Search for the cell housing the specified text and yield its [x, y] center coordinate. 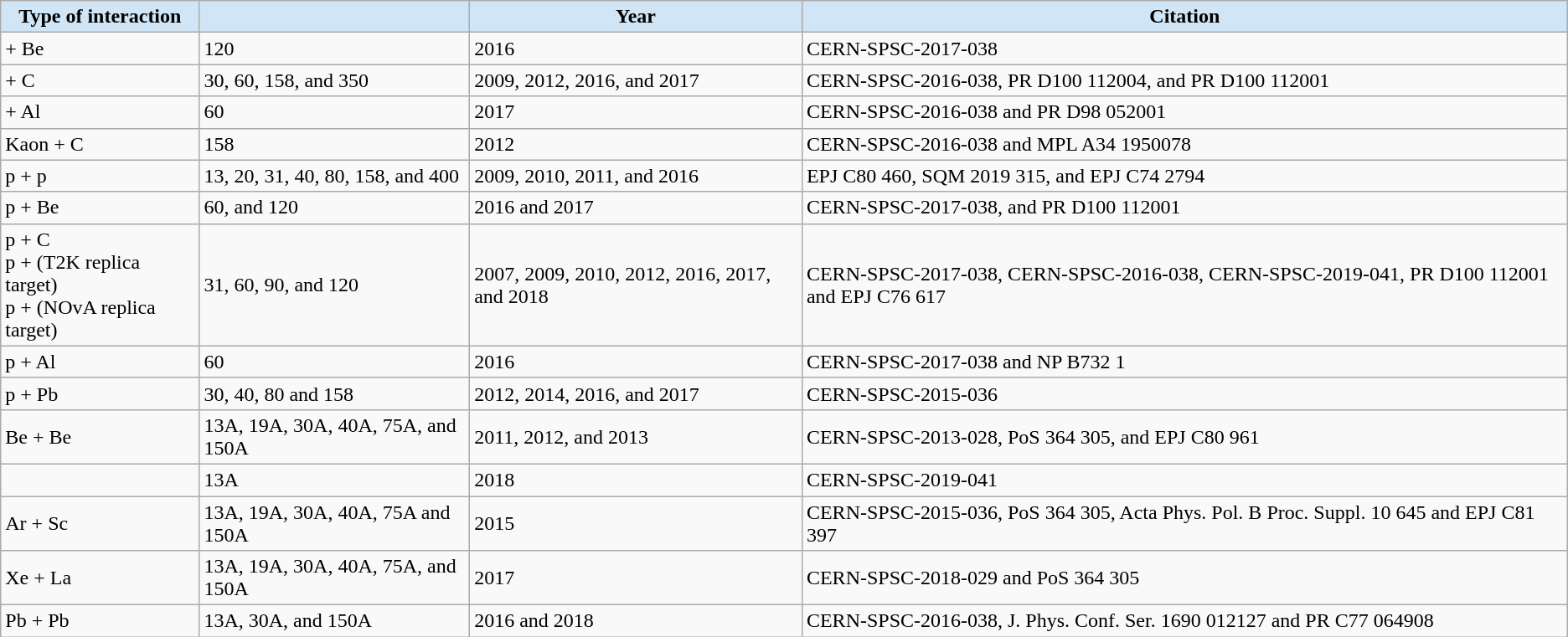
p + C p + (T2K replica target) p + (NOvA replica target) [101, 285]
Kaon + C [101, 144]
CERN-SPSC-2017-038 [1184, 49]
2015 [637, 522]
2009, 2010, 2011, and 2016 [637, 176]
Ar + Sc [101, 522]
CERN-SPSC-2016-038 and PR D98 052001 [1184, 112]
Pb + Pb [101, 621]
+ Al [101, 112]
CERN-SPSC-2017-038, and PR D100 112001 [1184, 208]
2016 and 2017 [637, 208]
13A, 30A, and 150A [335, 621]
CERN-SPSC-2013-028, PoS 364 305, and EPJ C80 961 [1184, 437]
13, 20, 31, 40, 80, 158, and 400 [335, 176]
13A [335, 480]
CERN-SPSC-2015-036, PoS 364 305, Acta Phys. Pol. B Proc. Suppl. 10 645 and EPJ C81 397 [1184, 522]
CERN-SPSC-2016-038, PR D100 112004, and PR D100 112001 [1184, 80]
158 [335, 144]
CERN-SPSC-2016-038, J. Phys. Conf. Ser. 1690 012127 and PR C77 064908 [1184, 621]
p + Be [101, 208]
2011, 2012, and 2013 [637, 437]
60, and 120 [335, 208]
CERN-SPSC-2018-029 and PoS 364 305 [1184, 578]
CERN-SPSC-2015-036 [1184, 393]
+ C [101, 80]
30, 40, 80 and 158 [335, 393]
2018 [637, 480]
Xe + La [101, 578]
2012, 2014, 2016, and 2017 [637, 393]
31, 60, 90, and 120 [335, 285]
30, 60, 158, and 350 [335, 80]
2009, 2012, 2016, and 2017 [637, 80]
p + Pb [101, 393]
2012 [637, 144]
CERN-SPSC-2017-038 and NP B732 1 [1184, 362]
EPJ C80 460, SQM 2019 315, and EPJ C74 2794 [1184, 176]
p + p [101, 176]
Be + Be [101, 437]
Type of interaction [101, 17]
Citation [1184, 17]
120 [335, 49]
2016 and 2018 [637, 621]
Year [637, 17]
2007, 2009, 2010, 2012, 2016, 2017, and 2018 [637, 285]
p + Al [101, 362]
13A, 19A, 30A, 40A, 75A and 150A [335, 522]
CERN-SPSC-2016-038 and MPL A34 1950078 [1184, 144]
CERN-SPSC-2017-038, CERN-SPSC-2016-038, CERN-SPSC-2019-041, PR D100 112001 and EPJ C76 617 [1184, 285]
CERN-SPSC-2019-041 [1184, 480]
+ Be [101, 49]
